Detect which cell encompasses the target text, then output its (x, y) center coordinate. 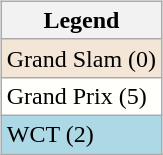
Legend (81, 20)
WCT (2) (81, 134)
Grand Slam (0) (81, 58)
Grand Prix (5) (81, 96)
